Scan for the cell matching the given text and deliver its [X, Y] coordinate at center. 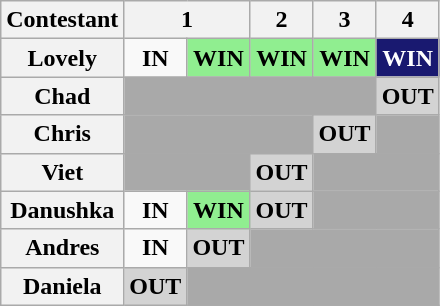
2 [282, 20]
Viet [62, 172]
Daniela [62, 286]
Andres [62, 248]
1 [187, 20]
3 [344, 20]
Lovely [62, 58]
Contestant [62, 20]
4 [408, 20]
Danushka [62, 210]
Chris [62, 134]
Chad [62, 96]
